Scan for the cell matching the given text and deliver its [X, Y] coordinate at center. 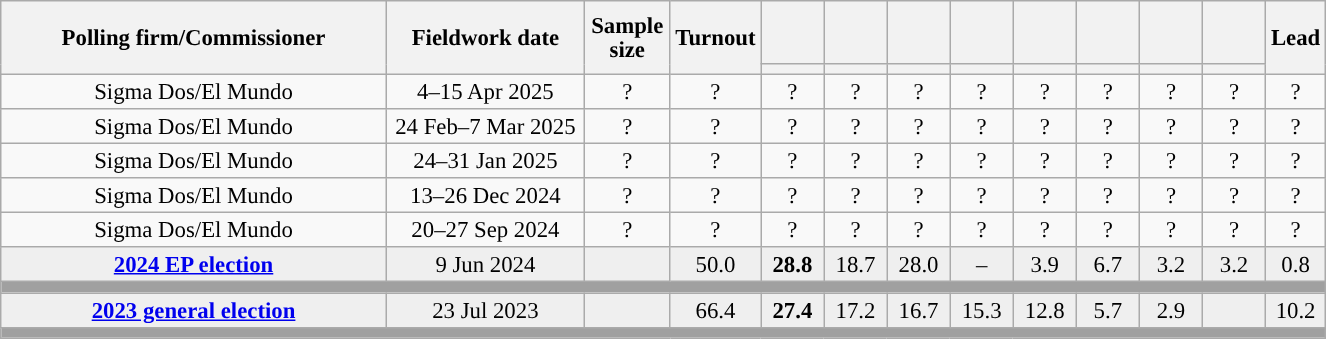
2.9 [1170, 310]
0.8 [1296, 266]
3.9 [1044, 266]
66.4 [716, 310]
Turnout [716, 38]
17.2 [856, 310]
28.0 [918, 266]
– [982, 266]
2023 general election [194, 310]
10.2 [1296, 310]
12.8 [1044, 310]
23 Jul 2023 [485, 310]
18.7 [856, 266]
4–15 Apr 2025 [485, 92]
13–26 Dec 2024 [485, 196]
16.7 [918, 310]
50.0 [716, 266]
24 Feb–7 Mar 2025 [485, 126]
2024 EP election [194, 266]
Polling firm/Commissioner [194, 38]
6.7 [1108, 266]
9 Jun 2024 [485, 266]
15.3 [982, 310]
Lead [1296, 38]
20–27 Sep 2024 [485, 230]
5.7 [1108, 310]
24–31 Jan 2025 [485, 162]
27.4 [792, 310]
28.8 [792, 266]
Sample size [627, 38]
Fieldwork date [485, 38]
